Pinpoint the cell where the given text exists, returning its (x, y) midpoint coordinate. 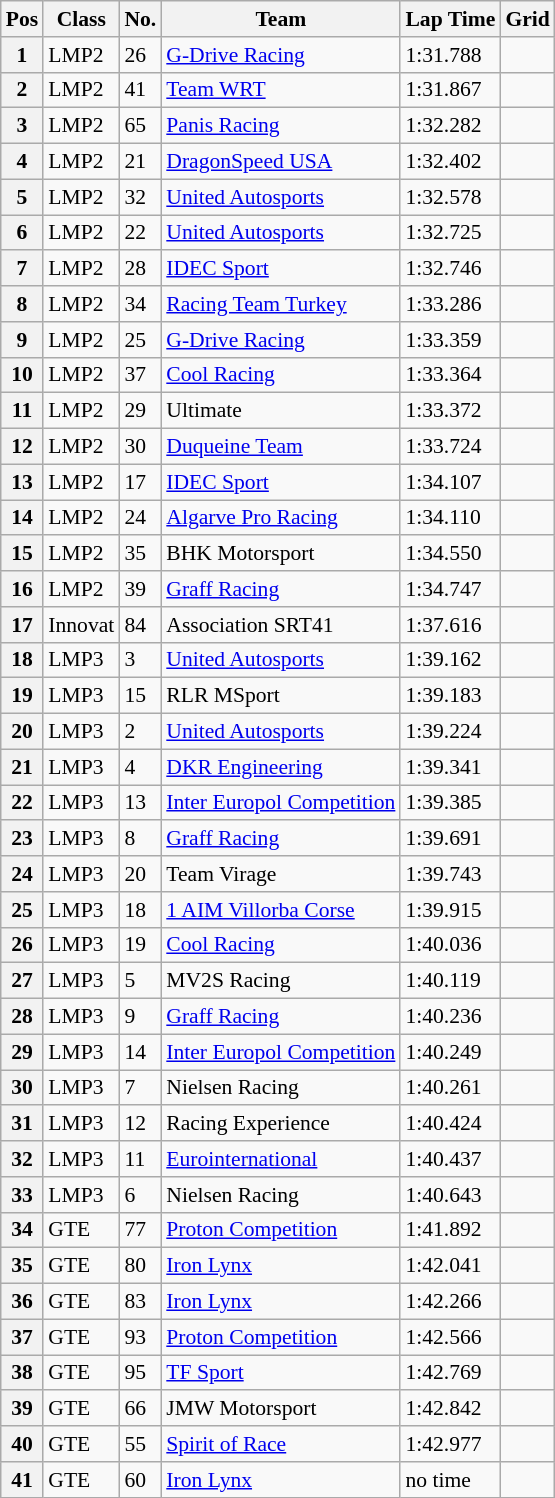
1:33.372 (450, 411)
1:42.566 (450, 1337)
1:39.385 (450, 803)
RLR MSport (280, 696)
66 (140, 1409)
1:42.041 (450, 1266)
1:32.725 (450, 233)
1:40.437 (450, 1159)
Team Virage (280, 874)
1:42.769 (450, 1373)
1:32.282 (450, 126)
1:40.119 (450, 981)
1:39.183 (450, 696)
1:40.236 (450, 1017)
Duqueine Team (280, 447)
Pos (22, 19)
1:39.224 (450, 732)
Class (81, 19)
1 AIM Villorba Corse (280, 910)
JMW Motorsport (280, 1409)
1 (22, 55)
1:31.788 (450, 55)
1:42.842 (450, 1409)
1:40.643 (450, 1195)
1:39.915 (450, 910)
Spirit of Race (280, 1444)
1:39.743 (450, 874)
no time (450, 1480)
TF Sport (280, 1373)
DragonSpeed USA (280, 162)
80 (140, 1266)
Lap Time (450, 19)
40 (22, 1444)
10 (22, 375)
Racing Team Turkey (280, 304)
Innovat (81, 625)
60 (140, 1480)
27 (22, 981)
84 (140, 625)
1:40.424 (450, 1124)
1:39.162 (450, 660)
33 (22, 1195)
Grid (528, 19)
Team (280, 19)
1:34.747 (450, 589)
1:39.691 (450, 839)
MV2S Racing (280, 981)
1:40.036 (450, 945)
1:33.364 (450, 375)
16 (22, 589)
Algarve Pro Racing (280, 518)
36 (22, 1302)
1:34.550 (450, 554)
No. (140, 19)
38 (22, 1373)
1:37.616 (450, 625)
95 (140, 1373)
1:31.867 (450, 90)
1:32.402 (450, 162)
1:33.724 (450, 447)
1:40.261 (450, 1088)
1:34.110 (450, 518)
77 (140, 1230)
55 (140, 1444)
DKR Engineering (280, 767)
1:40.249 (450, 1052)
1:33.286 (450, 304)
Ultimate (280, 411)
Racing Experience (280, 1124)
65 (140, 126)
Team WRT (280, 90)
Eurointernational (280, 1159)
1:34.107 (450, 482)
1:32.578 (450, 197)
83 (140, 1302)
1:32.746 (450, 269)
93 (140, 1337)
Association SRT41 (280, 625)
BHK Motorsport (280, 554)
1:42.266 (450, 1302)
1:39.341 (450, 767)
1:33.359 (450, 340)
1:41.892 (450, 1230)
23 (22, 839)
Panis Racing (280, 126)
31 (22, 1124)
1:42.977 (450, 1444)
